Output the (x, y) coordinate of the center of the cell containing the given text.  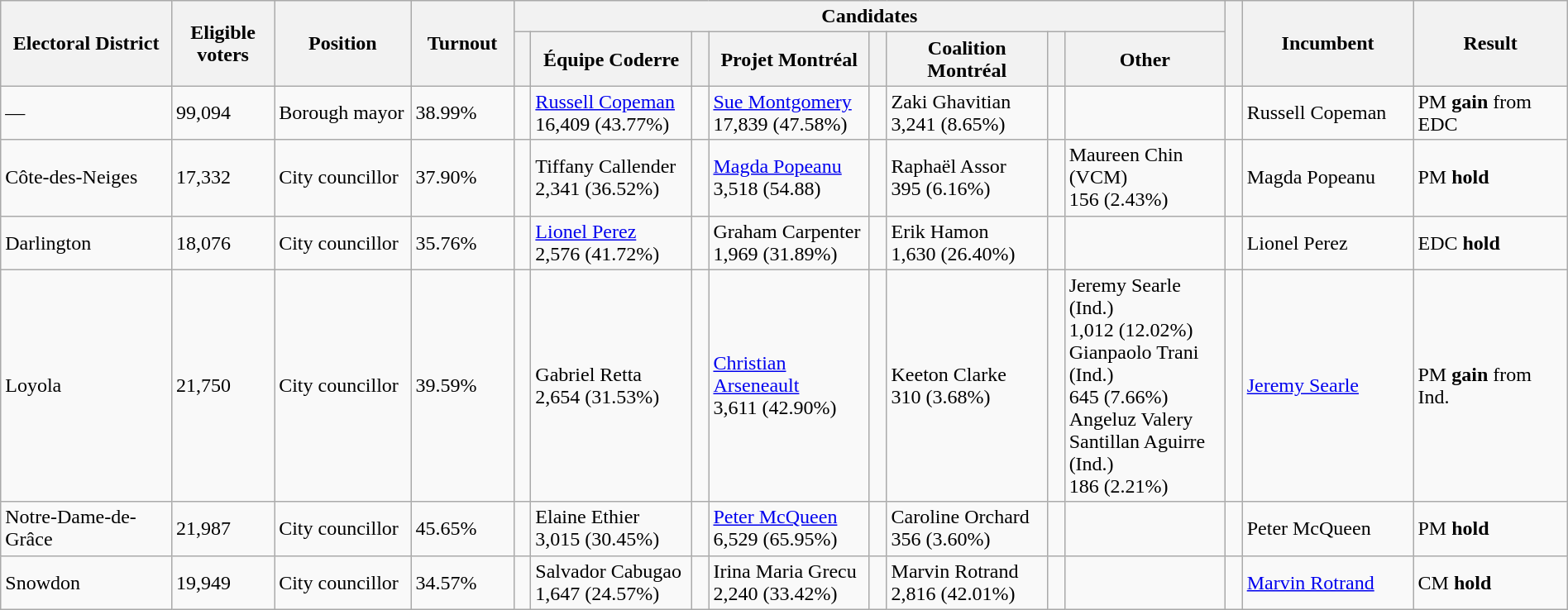
Turnout (462, 43)
Eligible voters (223, 43)
Jeremy Searle (Ind.)1,012 (12.02%) Gianpaolo Trani (Ind.)645 (7.66%) Angeluz Valery Santillan Aguirre (Ind.)186 (2.21%) (1145, 385)
Graham Carpenter 1,969 (31.89%) (789, 243)
Magda Popeanu 3,518 (54.88) (789, 178)
Équipe Coderre (611, 60)
18,076 (223, 243)
Côte-des-Neiges (86, 178)
Other (1145, 60)
Incumbent (1328, 43)
— (86, 112)
PM gain from Ind. (1490, 385)
Keeton Clarke 310 (3.68%) (967, 385)
34.57% (462, 582)
Marvin Rotrand (1328, 582)
Maureen Chin (VCM) 156 (2.43%) (1145, 178)
Position (342, 43)
Elaine Ethier 3,015 (30.45%) (611, 529)
Russell Copeman (1328, 112)
Jeremy Searle (1328, 385)
Magda Popeanu (1328, 178)
Sue Montgomery 17,839 (47.58%) (789, 112)
Electoral District (86, 43)
Russell Copeman 16,409 (43.77%) (611, 112)
Raphaël Assor 395 (6.16%) (967, 178)
Peter McQueen (1328, 529)
Marvin Rotrand 2,816 (42.01%) (967, 582)
21,987 (223, 529)
Notre-Dame-de-Grâce (86, 529)
EDC hold (1490, 243)
Christian Arseneault 3,611 (42.90%) (789, 385)
Irina Maria Grecu 2,240 (33.42%) (789, 582)
Gabriel Retta 2,654 (31.53%) (611, 385)
Loyola (86, 385)
Result (1490, 43)
Coalition Montréal (967, 60)
Erik Hamon 1,630 (26.40%) (967, 243)
39.59% (462, 385)
Borough mayor (342, 112)
19,949 (223, 582)
38.99% (462, 112)
21,750 (223, 385)
35.76% (462, 243)
Caroline Orchard 356 (3.60%) (967, 529)
Salvador Cabugao 1,647 (24.57%) (611, 582)
Lionel Perez 2,576 (41.72%) (611, 243)
Tiffany Callender 2,341 (36.52%) (611, 178)
37.90% (462, 178)
45.65% (462, 529)
PM gain from EDC (1490, 112)
Darlington (86, 243)
Candidates (869, 17)
17,332 (223, 178)
CM hold (1490, 582)
Projet Montréal (789, 60)
Snowdon (86, 582)
Lionel Perez (1328, 243)
Peter McQueen 6,529 (65.95%) (789, 529)
99,094 (223, 112)
Zaki Ghavitian 3,241 (8.65%) (967, 112)
